Scan for the cell matching the given text and deliver its [x, y] coordinate at center. 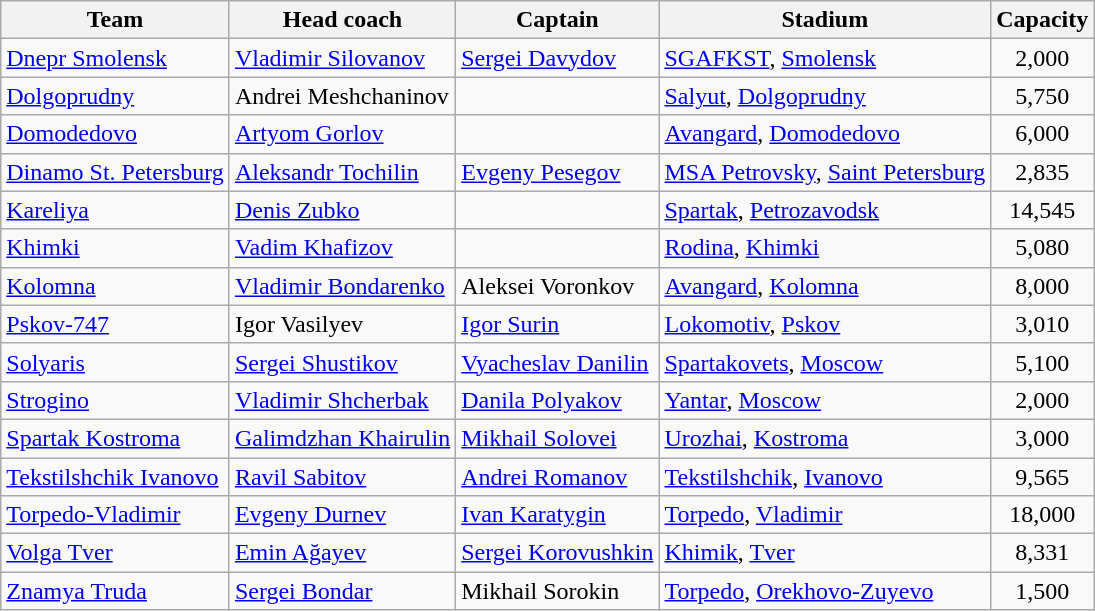
Volga Tver [116, 553]
Sergei Shustikov [342, 362]
1,500 [1042, 591]
2,835 [1042, 172]
Khimik, Tver [825, 553]
Dinamo St. Petersburg [116, 172]
Vadim Khafizov [342, 248]
Sergei Davydov [558, 58]
Capacity [1042, 20]
Head coach [342, 20]
Aleksei Voronkov [558, 286]
Yantar, Moscow [825, 400]
Vyacheslav Danilin [558, 362]
Vladimir Bondarenko [342, 286]
Salyut, Dolgoprudny [825, 96]
5,080 [1042, 248]
Torpedo, Orekhovo-Zuyevo [825, 591]
Igor Surin [558, 324]
SGAFKST, Smolensk [825, 58]
Rodina, Khimki [825, 248]
Stadium [825, 20]
Domodedovo [116, 134]
Urozhai, Kostroma [825, 438]
Avangard, Domodedovo [825, 134]
14,545 [1042, 210]
Galimdzhan Khairulin [342, 438]
Andrei Meshchaninov [342, 96]
Solyaris [116, 362]
Vladimir Silovanov [342, 58]
Khimki [116, 248]
Kolomna [116, 286]
Team [116, 20]
Dolgoprudny [116, 96]
Evgeny Pesegov [558, 172]
Mikhail Sorokin [558, 591]
Ivan Karatygin [558, 515]
Sergei Korovushkin [558, 553]
18,000 [1042, 515]
Torpedo, Vladimir [825, 515]
Znamya Truda [116, 591]
Mikhail Solovei [558, 438]
MSA Petrovsky, Saint Petersburg [825, 172]
Emin Ağayev [342, 553]
Sergei Bondar [342, 591]
Danila Polyakov [558, 400]
Aleksandr Tochilin [342, 172]
3,010 [1042, 324]
3,000 [1042, 438]
9,565 [1042, 477]
Tekstilshchik Ivanovo [116, 477]
6,000 [1042, 134]
Andrei Romanov [558, 477]
5,750 [1042, 96]
Pskov-747 [116, 324]
Ravil Sabitov [342, 477]
8,331 [1042, 553]
8,000 [1042, 286]
Dnepr Smolensk [116, 58]
5,100 [1042, 362]
Spartak Kostroma [116, 438]
Vladimir Shcherbak [342, 400]
Tekstilshchik, Ivanovo [825, 477]
Artyom Gorlov [342, 134]
Kareliya [116, 210]
Torpedo-Vladimir [116, 515]
Evgeny Durnev [342, 515]
Igor Vasilyev [342, 324]
Lokomotiv, Pskov [825, 324]
Avangard, Kolomna [825, 286]
Denis Zubko [342, 210]
Captain [558, 20]
Spartak, Petrozavodsk [825, 210]
Spartakovets, Moscow [825, 362]
Strogino [116, 400]
